Return the [x, y] coordinate for the center point of the cell that contains the specified text.  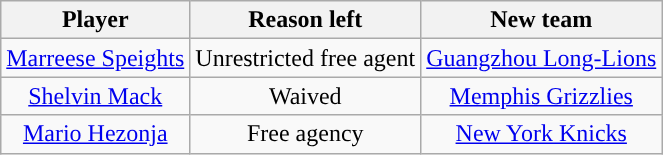
Free agency [306, 134]
Marreese Speights [96, 58]
Unrestricted free agent [306, 58]
Memphis Grizzlies [542, 96]
Reason left [306, 20]
New team [542, 20]
Mario Hezonja [96, 134]
Player [96, 20]
Guangzhou Long-Lions [542, 58]
Shelvin Mack [96, 96]
New York Knicks [542, 134]
Waived [306, 96]
